Find where the given text appears and provide that cell's center as (X, Y) coordinate. 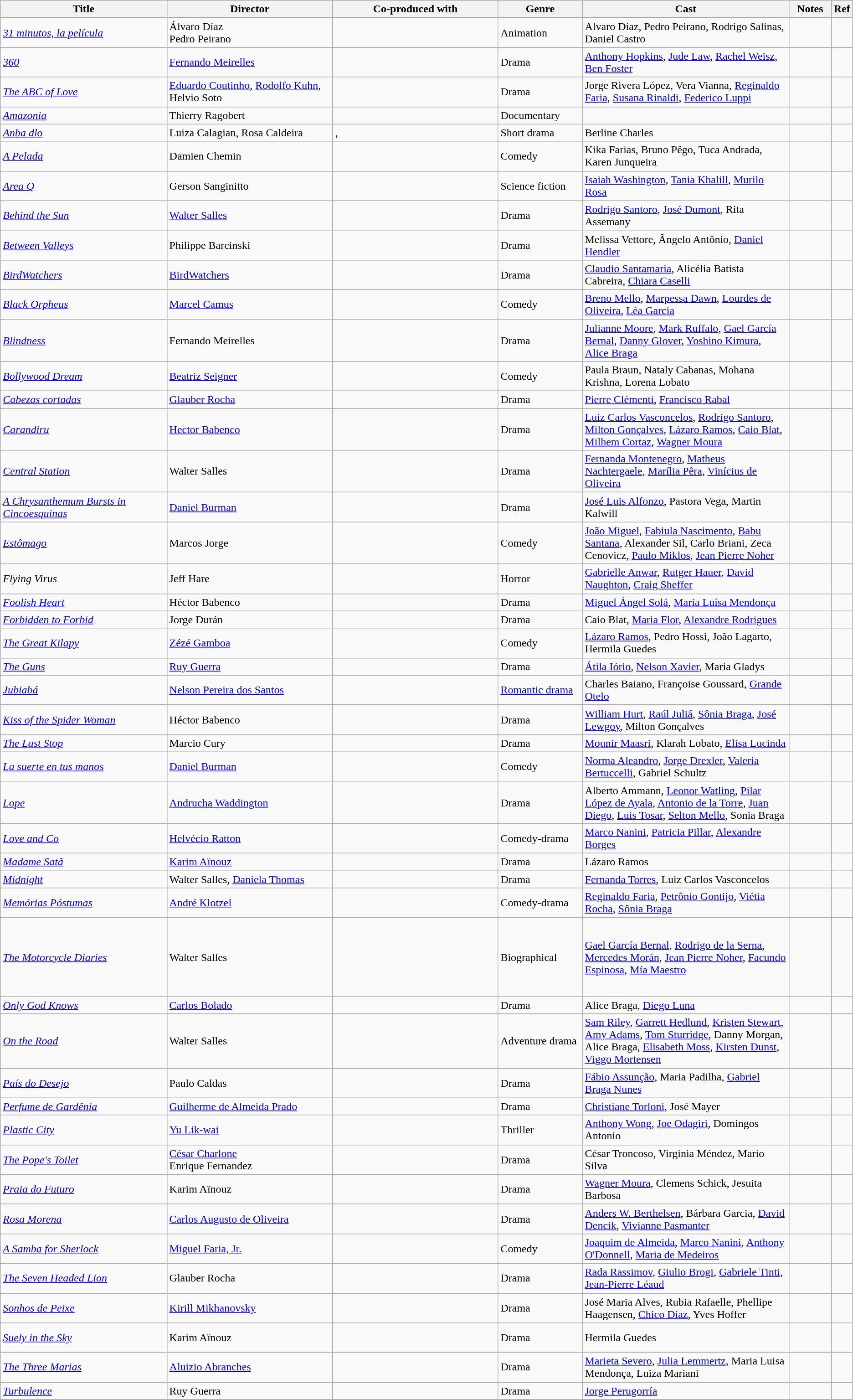
Sonhos de Peixe (84, 1307)
Romantic drama (540, 690)
Fernanda Montenegro, Matheus Nachtergaele, Marília Pêra, Vinícius de Oliveira (686, 471)
Miguel Ángel Solá, Maria Luísa Mendonça (686, 602)
Suely in the Sky (84, 1338)
Gael García Bernal, Rodrigo de la Serna, Mercedes Morán, Jean Pierre Noher, Facundo Espinosa, Mía Maestro (686, 957)
, (416, 133)
Title (84, 9)
Amazonia (84, 115)
Alice Braga, Diego Luna (686, 1005)
Anba dlo (84, 133)
Luiz Carlos Vasconcelos, Rodrigo Santoro, Milton Gonçalves, Lázaro Ramos, Caio Blat, Milhem Cortaz, Wagner Moura (686, 429)
Jorge Durán (250, 620)
Hermila Guedes (686, 1338)
Jorge Rivera López, Vera Vianna, Reginaldo Faria, Susana Rinaldi, Federico Luppi (686, 92)
Adventure drama (540, 1041)
Anthony Hopkins, Jude Law, Rachel Weisz, Ben Foster (686, 62)
Science fiction (540, 186)
Pierre Clémenti, Francisco Rabal (686, 400)
Turbulence (84, 1391)
Forbidden to Forbid (84, 620)
The Motorcycle Diaries (84, 957)
Documentary (540, 115)
Alberto Ammann, Leonor Watling, Pilar López de Ayala, Antonio de la Torre, Juan Diego, Luis Tosar, Selton Mello, Sonia Braga (686, 802)
Eduardo Coutinho, Rodolfo Kuhn, Helvio Soto (250, 92)
Norma Aleandro, Jorge Drexler, Valeria Bertuccelli, Gabriel Schultz (686, 767)
Carandiru (84, 429)
La suerte en tus manos (84, 767)
Marieta Severo, Julia Lemmertz, Maria Luisa Mendonça, Luiza Mariani (686, 1368)
Carlos Augusto de Oliveira (250, 1219)
Gerson Sanginitto (250, 186)
Genre (540, 9)
Director (250, 9)
César Charlone Enrique Fernandez (250, 1160)
Joaquim de Almeida, Marco Nanini, Anthony O'Donnell, Maria de Medeiros (686, 1248)
Madame Satã (84, 862)
Lázaro Ramos, Pedro Hossi, João Lagarto, Hermila Guedes (686, 643)
Kirill Mikhanovsky (250, 1307)
Guilherme de Almeida Prado (250, 1106)
Co-produced with (416, 9)
Area Q (84, 186)
Thriller (540, 1130)
Paulo Caldas (250, 1083)
País do Desejo (84, 1083)
Beatriz Seigner (250, 377)
José Luis Alfonzo, Pastora Vega, Martin Kalwill (686, 507)
Blindness (84, 340)
Marcio Cury (250, 743)
Luiza Calagian, Rosa Caldeira (250, 133)
Sam Riley, Garrett Hedlund, Kristen Stewart, Amy Adams, Tom Sturridge, Danny Morgan, Alice Braga, Elisabeth Moss, Kirsten Dunst, Viggo Mortensen (686, 1041)
Central Station (84, 471)
Love and Co (84, 839)
José Maria Alves, Rubia Rafaelle, Phellipe Haagensen, Chico Díaz, Yves Hoffer (686, 1307)
Fernanda Torres, Luiz Carlos Vasconcelos (686, 879)
Yu Lik-wai (250, 1130)
Praia do Futuro (84, 1189)
31 minutos, la película (84, 33)
Midnight (84, 879)
Walter Salles, Daniela Thomas (250, 879)
Isaiah Washington, Tania Khalill, Murilo Rosa (686, 186)
Marcos Jorge (250, 543)
The Pope's Toilet (84, 1160)
Biographical (540, 957)
Claudio Santamaria, Alicélia Batista Cabreira, Chiara Caselli (686, 274)
Charles Baiano, Françoise Goussard, Grande Otelo (686, 690)
360 (84, 62)
Behind the Sun (84, 215)
Julianne Moore, Mark Ruffalo, Gael García Bernal, Danny Glover, Yoshino Kimura, Alice Braga (686, 340)
Anders W. Berthelsen, Bárbara Garcia, David Dencik, Vivianne Pasmanter (686, 1219)
André Klotzel (250, 903)
The Guns (84, 666)
Anthony Wong, Joe Odagiri, Domingos Antonio (686, 1130)
Between Valleys (84, 245)
Kika Farias, Bruno Pêgo, Tuca Andrada, Karen Junqueira (686, 156)
Rodrigo Santoro, José Dumont, Rita Assemany (686, 215)
Hector Babenco (250, 429)
Breno Mello, Marpessa Dawn, Lourdes de Oliveira, Léa Garcia (686, 305)
Christiane Torloni, José Mayer (686, 1106)
Lázaro Ramos (686, 862)
Horror (540, 579)
Nelson Pereira dos Santos (250, 690)
Melissa Vettore, Ângelo Antônio, Daniel Hendler (686, 245)
César Troncoso, Virginia Méndez, Mario Silva (686, 1160)
Thierry Ragobert (250, 115)
Damien Chemin (250, 156)
The Great Kilapy (84, 643)
The Last Stop (84, 743)
Perfume de Gardênia (84, 1106)
On the Road (84, 1041)
João Miguel, Fabiula Nascimento, Babu Santana, Alexander Sil, Carlo Briani, Zeca Cenovicz, Paulo Miklos, Jean Pierre Noher (686, 543)
Jeff Hare (250, 579)
Carlos Bolado (250, 1005)
Reginaldo Faria, Petrônio Gontijo, Viétia Rocha, Sônia Braga (686, 903)
Alvaro Díaz, Pedro Peirano, Rodrigo Salinas, Daniel Castro (686, 33)
The Seven Headed Lion (84, 1278)
Jorge Perugorría (686, 1391)
The Three Marias (84, 1368)
Andrucha Waddington (250, 802)
Flying Virus (84, 579)
The ABC of Love (84, 92)
Short drama (540, 133)
Ref (842, 9)
Rada Rassimov, Giulio Brogi, Gabriele Tinti, Jean-Pierre Léaud (686, 1278)
Helvécio Ratton (250, 839)
Zézé Gamboa (250, 643)
Aluizio Abranches (250, 1368)
Berline Charles (686, 133)
Marco Nanini, Patricia Pillar, Alexandre Borges (686, 839)
A Samba for Sherlock (84, 1248)
Lope (84, 802)
Foolish Heart (84, 602)
Mounir Maasri, Klarah Lobato, Elisa Lucinda (686, 743)
Marcel Camus (250, 305)
Estômago (84, 543)
Kiss of the Spider Woman (84, 719)
Bollywood Dream (84, 377)
Fábio Assunção, Maria Padilha, Gabriel Braga Nunes (686, 1083)
Paula Braun, Nataly Cabanas, Mohana Krishna, Lorena Lobato (686, 377)
Álvaro Díaz Pedro Peirano (250, 33)
Caio Blat, Maria Flor, Alexandre Rodrigues (686, 620)
Cast (686, 9)
Wagner Moura, Clemens Schick, Jesuita Barbosa (686, 1189)
William Hurt, Raúl Juliá, Sônia Braga, José Lewgoy, Milton Gonçalves (686, 719)
Gabrielle Anwar, Rutger Hauer, David Naughton, Craig Sheffer (686, 579)
A Chrysanthemum Bursts in Cincoesquinas (84, 507)
Cabezas cortadas (84, 400)
Only God Knows (84, 1005)
Philippe Barcinski (250, 245)
Rosa Morena (84, 1219)
Miguel Faria, Jr. (250, 1248)
Plastic City (84, 1130)
Átila Iório, Nelson Xavier, Maria Gladys (686, 666)
Notes (810, 9)
A Pelada (84, 156)
Memórias Póstumas (84, 903)
Animation (540, 33)
Jubiabá (84, 690)
Black Orpheus (84, 305)
